Search for the cell housing the specified text and yield its (X, Y) center coordinate. 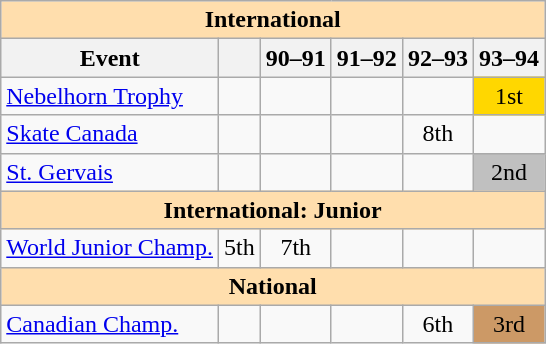
International: Junior (273, 210)
National (273, 286)
2nd (508, 172)
92–93 (438, 58)
6th (438, 324)
3rd (508, 324)
1st (508, 96)
Event (110, 58)
93–94 (508, 58)
7th (296, 248)
5th (240, 248)
St. Gervais (110, 172)
91–92 (366, 58)
Canadian Champ. (110, 324)
Nebelhorn Trophy (110, 96)
International (273, 20)
World Junior Champ. (110, 248)
8th (438, 134)
Skate Canada (110, 134)
90–91 (296, 58)
